Search for the cell housing the specified text and yield its [x, y] center coordinate. 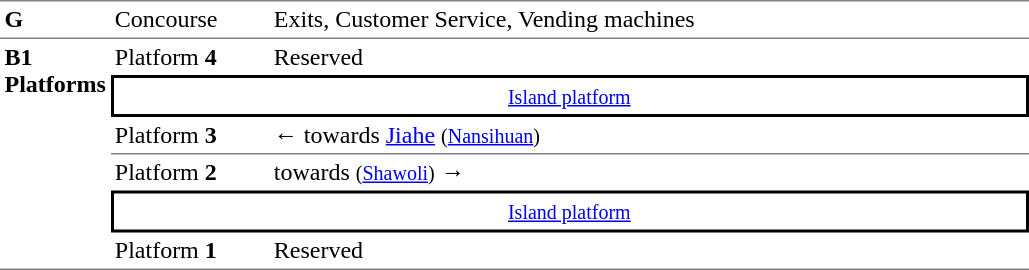
Exits, Customer Service, Vending machines [648, 20]
Concourse [190, 20]
B1Platforms [55, 154]
G [55, 20]
Platform 4 [190, 57]
Platform 2 [190, 172]
towards (Shawoli) → [648, 172]
Platform 1 [190, 251]
← towards Jiahe (Nansihuan) [648, 136]
Platform 3 [190, 136]
